From the cell containing the given text, extract its center point as [x, y] coordinate. 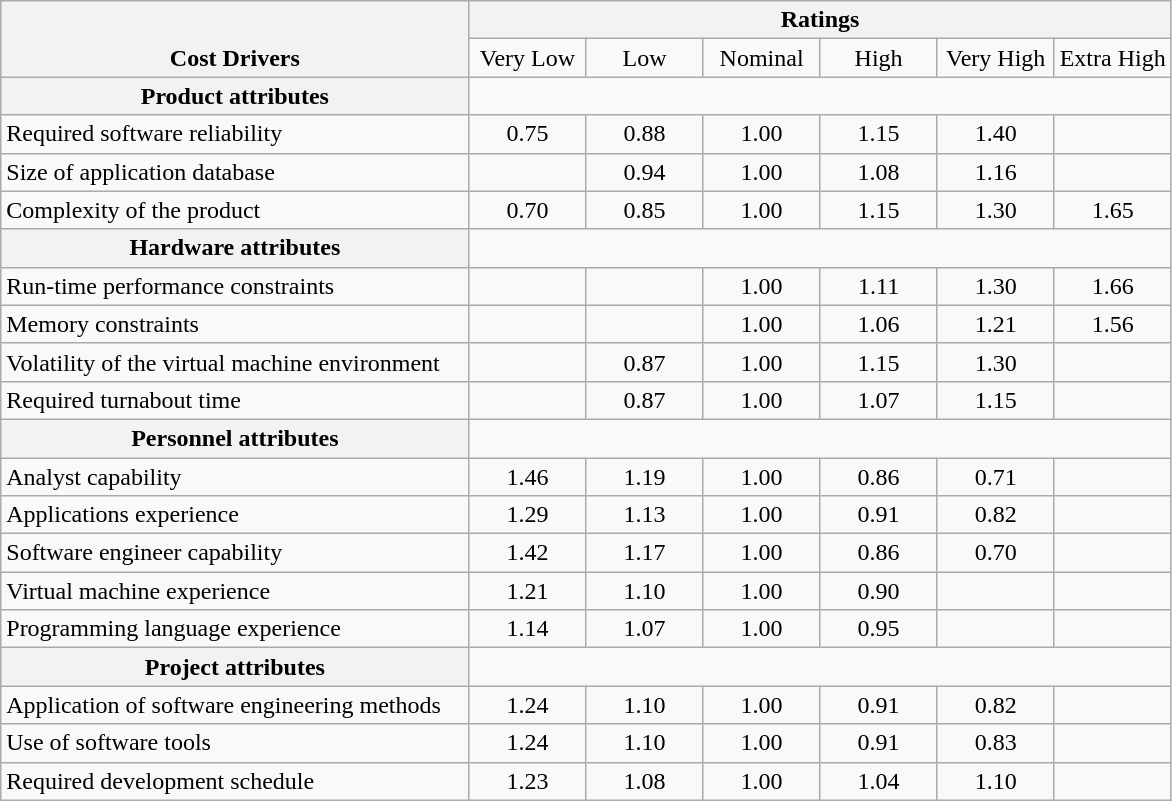
1.40 [996, 134]
Use of software tools [235, 743]
1.16 [996, 172]
Hardware attributes [235, 248]
1.65 [1112, 210]
0.88 [644, 134]
1.19 [644, 477]
1.04 [878, 781]
Run-time performance constraints [235, 286]
Very Low [528, 58]
Application of software engineering methods [235, 705]
0.75 [528, 134]
0.85 [644, 210]
Software engineer capability [235, 553]
Personnel attributes [235, 438]
1.42 [528, 553]
Product attributes [235, 96]
1.13 [644, 515]
0.83 [996, 743]
1.46 [528, 477]
Cost Drivers [235, 39]
Required development schedule [235, 781]
Required turnabout time [235, 400]
Memory constraints [235, 324]
Complexity of the product [235, 210]
Very High [996, 58]
Size of application database [235, 172]
1.17 [644, 553]
1.11 [878, 286]
Nominal [762, 58]
0.71 [996, 477]
Analyst capability [235, 477]
0.90 [878, 591]
1.66 [1112, 286]
1.14 [528, 629]
Applications experience [235, 515]
0.95 [878, 629]
Volatility of the virtual machine environment [235, 362]
Extra High [1112, 58]
1.56 [1112, 324]
Virtual machine experience [235, 591]
Ratings [820, 20]
Low [644, 58]
0.94 [644, 172]
Required software reliability [235, 134]
1.29 [528, 515]
1.23 [528, 781]
Programming language experience [235, 629]
1.06 [878, 324]
High [878, 58]
Project attributes [235, 667]
